Search for the cell housing the specified text and yield its [x, y] center coordinate. 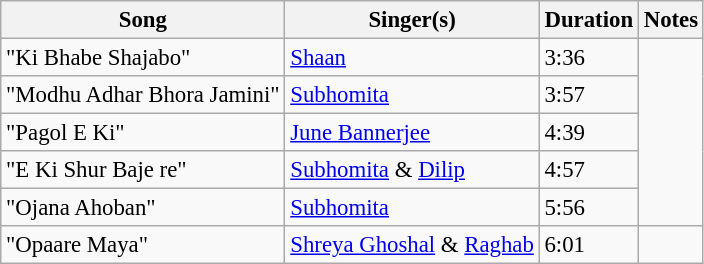
3:36 [588, 58]
June Bannerjee [412, 133]
Shreya Ghoshal & Raghab [412, 245]
"Modhu Adhar Bhora Jamini" [143, 95]
"Ojana Ahoban" [143, 208]
"E Ki Shur Baje re" [143, 170]
5:56 [588, 208]
6:01 [588, 245]
Notes [670, 20]
Duration [588, 20]
Subhomita & Dilip [412, 170]
Song [143, 20]
Singer(s) [412, 20]
4:57 [588, 170]
Shaan [412, 58]
4:39 [588, 133]
"Pagol E Ki" [143, 133]
"Opaare Maya" [143, 245]
"Ki Bhabe Shajabo" [143, 58]
3:57 [588, 95]
